Pinpoint the cell where the given text exists, returning its [X, Y] midpoint coordinate. 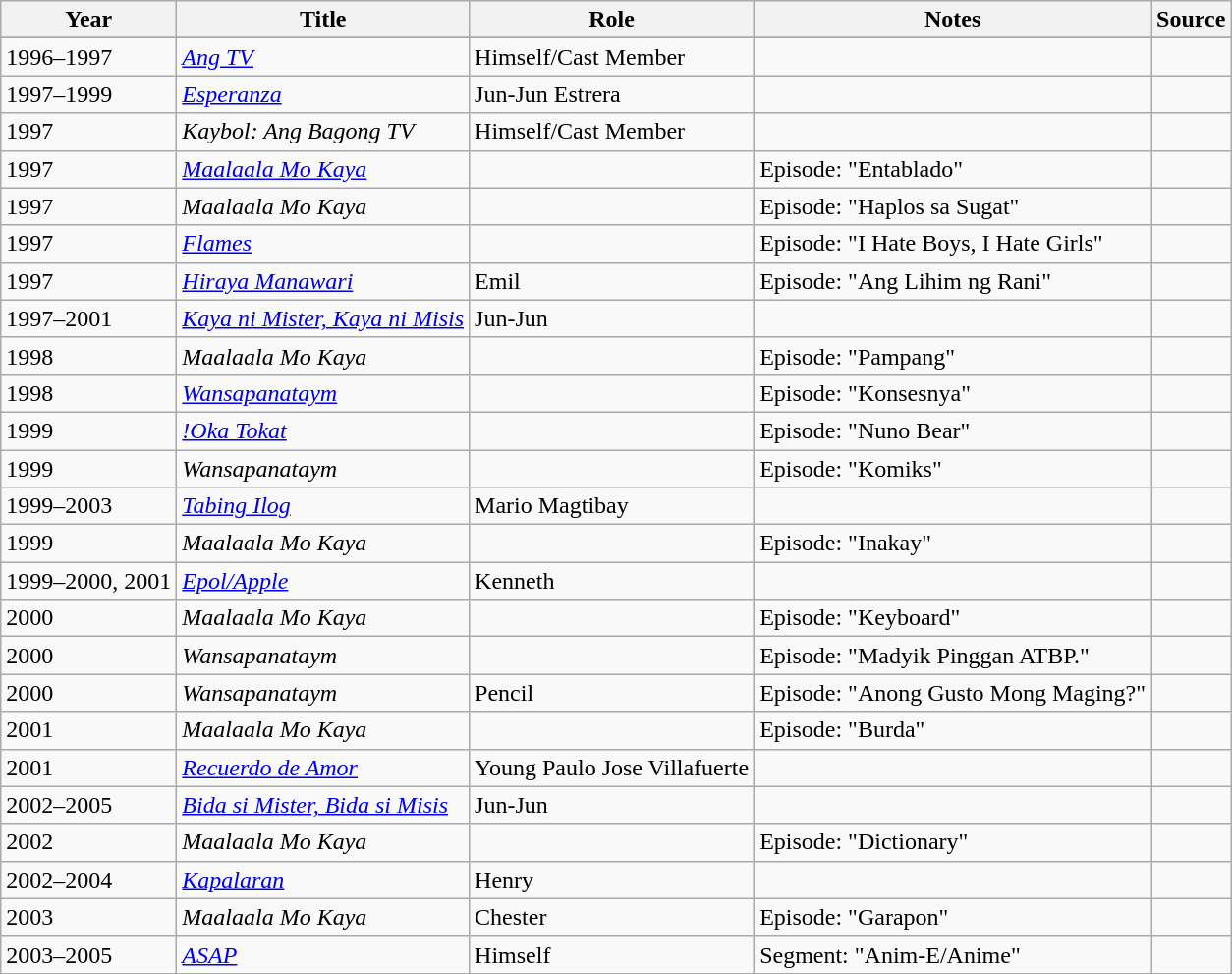
Kapalaran [323, 880]
Year [88, 20]
Hiraya Manawari [323, 281]
Episode: "Keyboard" [953, 618]
Kaya ni Mister, Kaya ni Misis [323, 318]
1999–2003 [88, 506]
Pencil [612, 693]
Episode: "Konsesnya" [953, 393]
ASAP [323, 954]
2002–2004 [88, 880]
Jun-Jun Estrera [612, 94]
Notes [953, 20]
Epol/Apple [323, 581]
Source [1191, 20]
Flames [323, 244]
Segment: "Anim-E/Anime" [953, 954]
Episode: "Burda" [953, 730]
Tabing Ilog [323, 506]
Episode: "Dictionary" [953, 842]
Episode: "Nuno Bear" [953, 430]
!Oka Tokat [323, 430]
Chester [612, 917]
1999–2000, 2001 [88, 581]
2003–2005 [88, 954]
Kaybol: Ang Bagong TV [323, 132]
1997–1999 [88, 94]
1997–2001 [88, 318]
Mario Magtibay [612, 506]
Title [323, 20]
Episode: "I Hate Boys, I Hate Girls" [953, 244]
Episode: "Madyik Pinggan ATBP." [953, 656]
Episode: "Komiks" [953, 469]
2002–2005 [88, 805]
Episode: "Ang Lihim ng Rani" [953, 281]
Episode: "Entablado" [953, 169]
Episode: "Anong Gusto Mong Maging?" [953, 693]
Episode: "Inakay" [953, 544]
Episode: "Pampang" [953, 356]
Episode: "Garapon" [953, 917]
Role [612, 20]
Recuerdo de Amor [323, 768]
Kenneth [612, 581]
2003 [88, 917]
Bida si Mister, Bida si Misis [323, 805]
Emil [612, 281]
Henry [612, 880]
Ang TV [323, 57]
2002 [88, 842]
Himself [612, 954]
Episode: "Haplos sa Sugat" [953, 206]
Esperanza [323, 94]
Young Paulo Jose Villafuerte [612, 768]
1996–1997 [88, 57]
